Output the (x, y) coordinate of the center of the cell containing the given text.  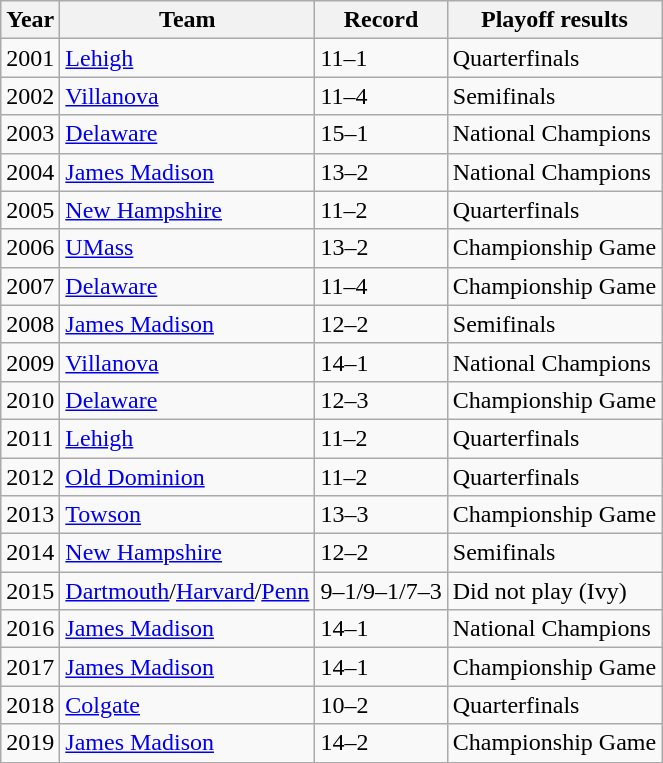
Team (188, 20)
13–3 (381, 515)
2014 (30, 553)
2012 (30, 477)
2017 (30, 667)
2008 (30, 324)
2005 (30, 210)
2019 (30, 743)
Record (381, 20)
2006 (30, 248)
2015 (30, 591)
2004 (30, 172)
Year (30, 20)
UMass (188, 248)
11–1 (381, 58)
2010 (30, 400)
2007 (30, 286)
2013 (30, 515)
14–2 (381, 743)
9–1/9–1/7–3 (381, 591)
2018 (30, 705)
2009 (30, 362)
Colgate (188, 705)
2016 (30, 629)
Playoff results (554, 20)
2011 (30, 438)
2001 (30, 58)
12–3 (381, 400)
15–1 (381, 134)
Did not play (Ivy) (554, 591)
Towson (188, 515)
10–2 (381, 705)
Dartmouth/Harvard/Penn (188, 591)
2003 (30, 134)
Old Dominion (188, 477)
2002 (30, 96)
